Search for the cell housing the specified text and yield its (x, y) center coordinate. 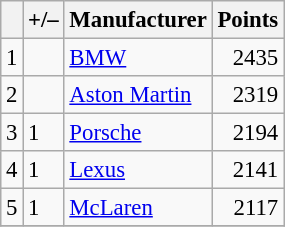
2141 (248, 170)
Porsche (138, 133)
+/– (44, 20)
2194 (248, 133)
BMW (138, 58)
2117 (248, 208)
2 (12, 95)
Lexus (138, 170)
Manufacturer (138, 20)
McLaren (138, 208)
3 (12, 133)
2435 (248, 58)
Points (248, 20)
2319 (248, 95)
4 (12, 170)
Aston Martin (138, 95)
5 (12, 208)
